Provide the [x, y] coordinate of the cell's center where the given text is located.  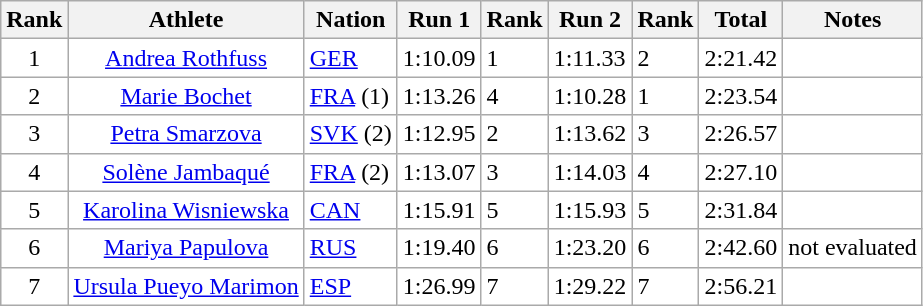
1:23.20 [590, 248]
RUS [350, 248]
Mariya Papulova [186, 248]
1:13.26 [439, 96]
Solène Jambaqué [186, 172]
2:31.84 [741, 210]
1:14.03 [590, 172]
1:19.40 [439, 248]
1:15.91 [439, 210]
1:13.07 [439, 172]
Nation [350, 20]
2:23.54 [741, 96]
Karolina Wisniewska [186, 210]
Petra Smarzova [186, 134]
1:10.28 [590, 96]
Athlete [186, 20]
not evaluated [853, 248]
1:26.99 [439, 286]
Notes [853, 20]
GER [350, 58]
1:10.09 [439, 58]
1:11.33 [590, 58]
1:12.95 [439, 134]
Andrea Rothfuss [186, 58]
2:27.10 [741, 172]
2:56.21 [741, 286]
2:26.57 [741, 134]
ESP [350, 286]
2:21.42 [741, 58]
Total [741, 20]
FRA (1) [350, 96]
Ursula Pueyo Marimon [186, 286]
1:15.93 [590, 210]
Marie Bochet [186, 96]
Run 2 [590, 20]
SVK (2) [350, 134]
2:42.60 [741, 248]
CAN [350, 210]
FRA (2) [350, 172]
Run 1 [439, 20]
1:13.62 [590, 134]
1:29.22 [590, 286]
